Search for the cell housing the specified text and yield its (X, Y) center coordinate. 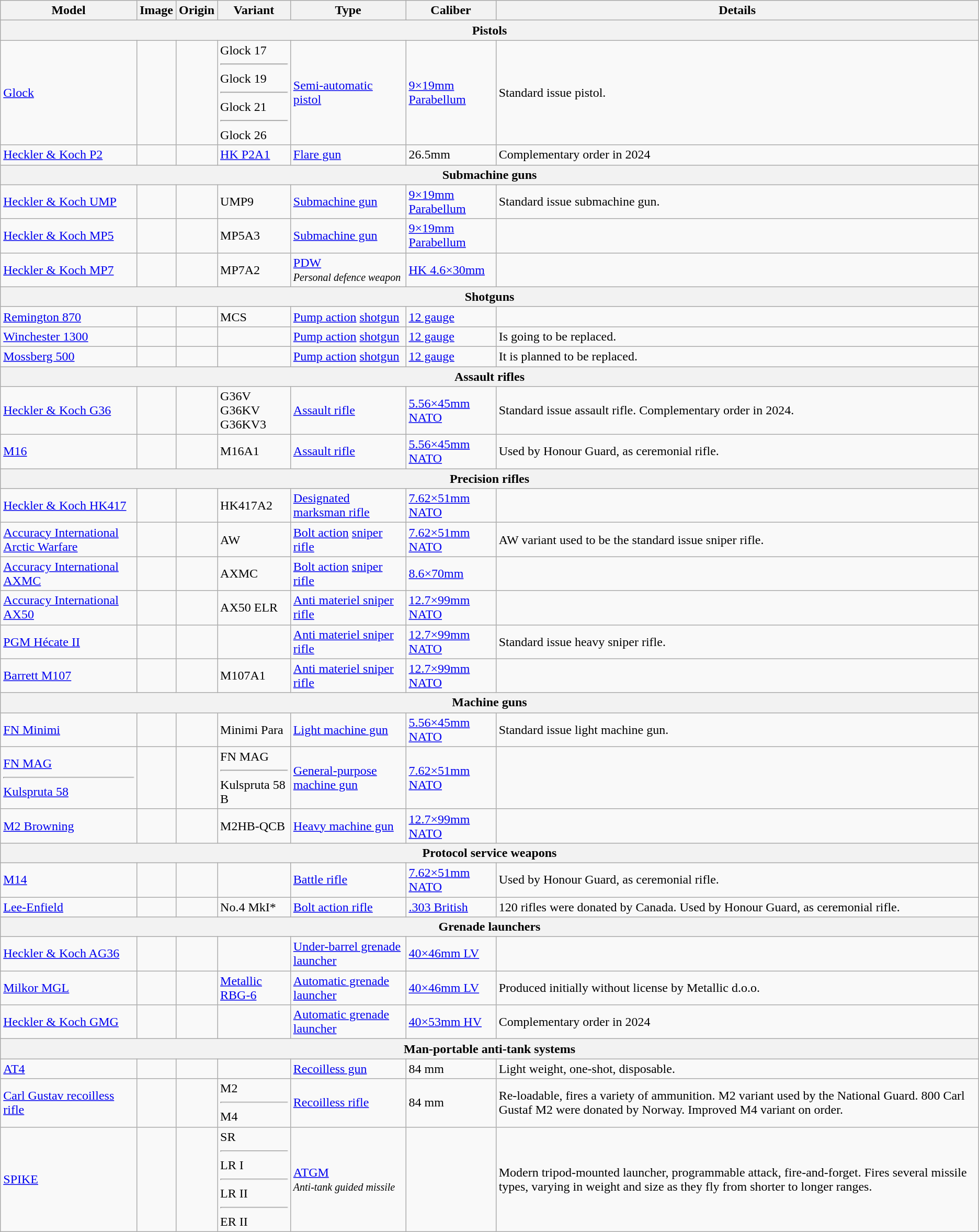
40×53mm HV (451, 1022)
MP5A3 (254, 235)
Lee-Enfield (69, 907)
Heckler & Koch HK417 (69, 505)
Mossberg 500 (69, 356)
Semi-automatic pistol (348, 93)
M2M4 (254, 1103)
Standard issue heavy sniper rifle. (737, 641)
SPIKE (69, 1179)
Barrett M107 (69, 676)
Shotguns (489, 297)
Details (737, 10)
8.6×70mm (451, 573)
Protocol service weapons (489, 853)
PDWPersonal defence weapon (348, 270)
120 rifles were donated by Canada. Used by Honour Guard, as ceremonial rifle. (737, 907)
Flare gun (348, 155)
Recoilless gun (348, 1069)
M16A1 (254, 452)
Accuracy International AX50 (69, 608)
No.4 MkI* (254, 907)
Standard issue pistol. (737, 93)
Remington 870 (69, 317)
Model (69, 10)
Standard issue light machine gun. (737, 729)
M14 (69, 880)
Minimi Para (254, 729)
Type (348, 10)
AXMC (254, 573)
Heckler & Koch UMP (69, 202)
Assault rifles (489, 376)
Pistols (489, 30)
AT4 (69, 1069)
Heavy machine gun (348, 826)
Recoilless rifle (348, 1103)
Milkor MGL (69, 988)
AX50 ELR (254, 608)
Caliber (451, 10)
ATGMAnti-tank guided missile (348, 1179)
Produced initially without license by Metallic d.o.o. (737, 988)
Designated marksman rifle (348, 505)
26.5mm (451, 155)
Variant (254, 10)
G36VG36KVG36KV3 (254, 411)
Heckler & Koch GMG (69, 1022)
Heckler & Koch MP7 (69, 270)
Man-portable anti-tank systems (489, 1049)
Machine guns (489, 703)
FN MAGKulspruta 58 B (254, 777)
M2 Browning (69, 826)
Grenade launchers (489, 927)
Under-barrel grenade launcher (348, 954)
Precision rifles (489, 479)
Image (156, 10)
M16 (69, 452)
Glock (69, 93)
M107A1 (254, 676)
FN MAGKulspruta 58 (69, 777)
Heckler & Koch AG36 (69, 954)
HK 4.6×30mm (451, 270)
HK P2A1 (254, 155)
Origin (197, 10)
Accuracy International AXMC (69, 573)
SRLR ILR IIER II (254, 1179)
Light machine gun (348, 729)
General-purpose machine gun (348, 777)
Heckler & Koch G36 (69, 411)
Light weight, one-shot, disposable. (737, 1069)
Submachine guns (489, 175)
Heckler & Koch P2 (69, 155)
Accuracy International Arctic Warfare (69, 540)
FN Minimi (69, 729)
Carl Gustav recoilless rifle (69, 1103)
Standard issue assault rifle. Complementary order in 2024. (737, 411)
AW variant used to be the standard issue sniper rifle. (737, 540)
Battle rifle (348, 880)
HK417A2 (254, 505)
PGM Hécate II (69, 641)
Bolt action rifle (348, 907)
.303 British (451, 907)
Glock 17Glock 19Glock 21Glock 26 (254, 93)
M2HB-QCB (254, 826)
MCS (254, 317)
It is planned to be replaced. (737, 356)
Winchester 1300 (69, 336)
Is going to be replaced. (737, 336)
Standard issue submachine gun. (737, 202)
MP7A2 (254, 270)
Metallic RBG-6 (254, 988)
AW (254, 540)
UMP9 (254, 202)
Heckler & Koch MP5 (69, 235)
